From the cell containing the given text, extract its center point as (X, Y) coordinate. 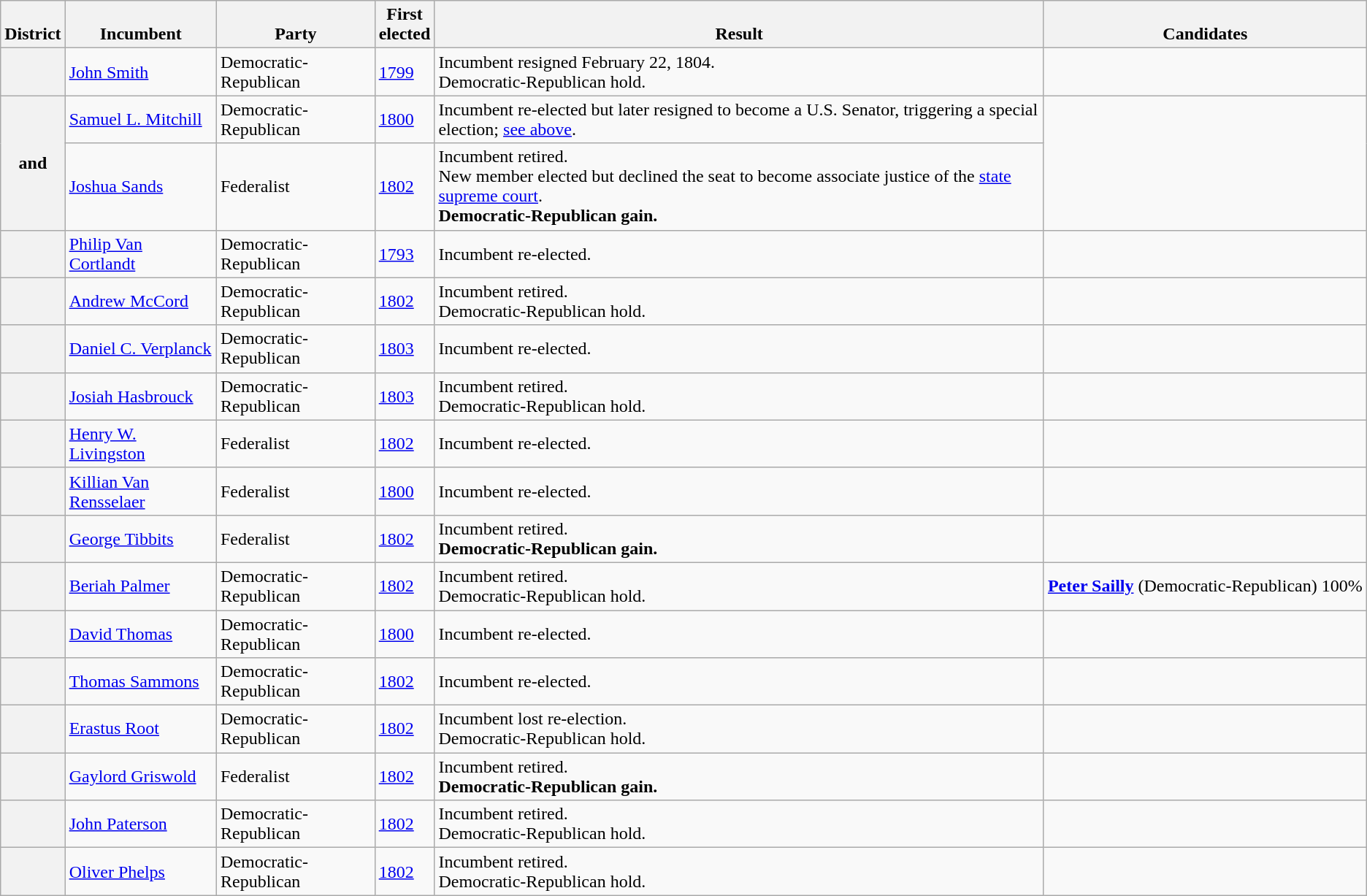
Josiah Hasbrouck (140, 396)
Incumbent re-elected but later resigned to become a U.S. Senator, triggering a special election; see above. (739, 120)
Beriah Palmer (140, 586)
1793 (405, 254)
George Tibbits (140, 539)
Party (295, 25)
Incumbent resigned February 22, 1804.Democratic-Republican hold. (739, 72)
and (33, 163)
Result (739, 25)
Incumbent retired.New member elected but declined the seat to become associate justice of the state supreme court.Democratic-Republican gain. (739, 187)
1799 (405, 72)
Killian Van Rensselaer (140, 491)
Thomas Sammons (140, 682)
Peter Sailly (Democratic-Republican) 100% (1205, 586)
Firstelected (405, 25)
Andrew McCord (140, 301)
Samuel L. Mitchill (140, 120)
Henry W. Livingston (140, 444)
John Smith (140, 72)
Philip Van Cortlandt (140, 254)
Incumbent lost re-election.Democratic-Republican hold. (739, 729)
Erastus Root (140, 729)
Oliver Phelps (140, 872)
Joshua Sands (140, 187)
District (33, 25)
David Thomas (140, 634)
Candidates (1205, 25)
Daniel C. Verplanck (140, 349)
Gaylord Griswold (140, 777)
John Paterson (140, 824)
Incumbent (140, 25)
